For the text-containing cell, return its midpoint in (x, y) coordinate format. 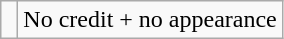
No credit + no appearance (150, 20)
